Pinpoint the cell where the given text exists, returning its (x, y) midpoint coordinate. 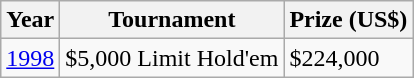
Prize (US$) (348, 20)
Year (30, 20)
Tournament (172, 20)
$5,000 Limit Hold'em (172, 58)
$224,000 (348, 58)
1998 (30, 58)
